Capture the cell that displays the provided text and extract its (x, y) central coordinate. 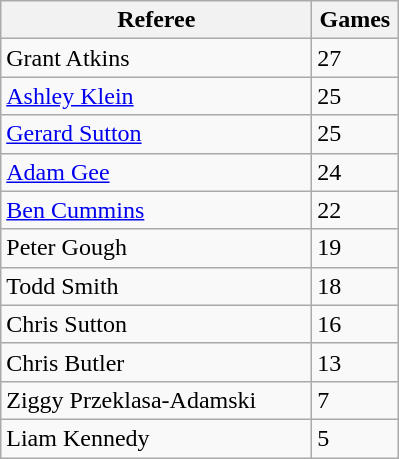
Referee (156, 20)
Ben Cummins (156, 210)
27 (355, 58)
5 (355, 438)
Ziggy Przeklasa-Adamski (156, 400)
19 (355, 248)
22 (355, 210)
Adam Gee (156, 172)
Todd Smith (156, 286)
7 (355, 400)
Peter Gough (156, 248)
Gerard Sutton (156, 134)
13 (355, 362)
Chris Butler (156, 362)
Ashley Klein (156, 96)
Games (355, 20)
Grant Atkins (156, 58)
24 (355, 172)
Chris Sutton (156, 324)
18 (355, 286)
Liam Kennedy (156, 438)
16 (355, 324)
